Detect which cell encompasses the target text, then output its [X, Y] center coordinate. 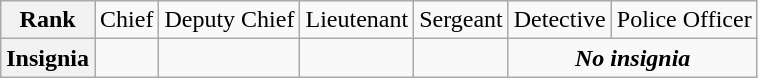
Deputy Chief [230, 20]
Sergeant [462, 20]
Detective [560, 20]
Police Officer [684, 20]
Lieutenant [357, 20]
No insignia [632, 58]
Insignia [48, 58]
Rank [48, 20]
Chief [127, 20]
